Identify which cell holds the provided text, then report its (x, y) central coordinate. 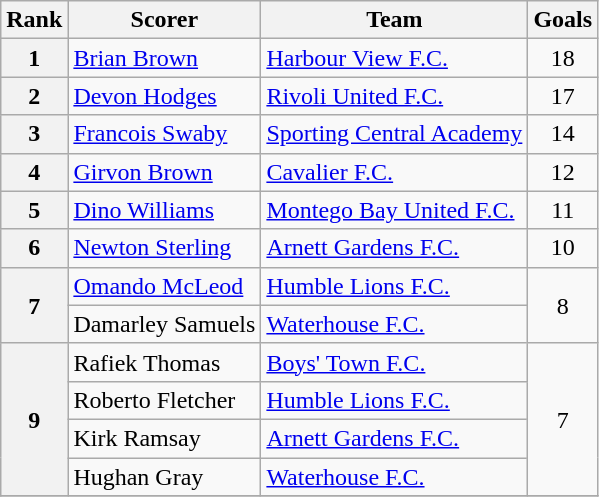
3 (34, 134)
17 (563, 96)
5 (34, 210)
Damarley Samuels (164, 324)
Hughan Gray (164, 477)
Boys' Town F.C. (394, 362)
Rivoli United F.C. (394, 96)
Omando McLeod (164, 286)
Rafiek Thomas (164, 362)
1 (34, 58)
4 (34, 172)
Rank (34, 20)
Newton Sterling (164, 248)
Montego Bay United F.C. (394, 210)
Girvon Brown (164, 172)
Harbour View F.C. (394, 58)
10 (563, 248)
11 (563, 210)
Sporting Central Academy (394, 134)
Scorer (164, 20)
14 (563, 134)
Cavalier F.C. (394, 172)
Team (394, 20)
Dino Williams (164, 210)
6 (34, 248)
Brian Brown (164, 58)
9 (34, 419)
Roberto Fletcher (164, 400)
12 (563, 172)
18 (563, 58)
Goals (563, 20)
Francois Swaby (164, 134)
2 (34, 96)
Kirk Ramsay (164, 438)
Devon Hodges (164, 96)
8 (563, 305)
